Provide the (X, Y) coordinate of the cell's center where the given text is located.  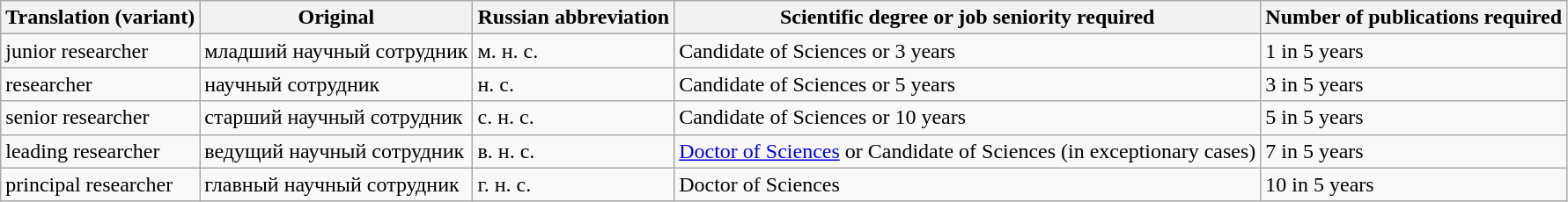
7 in 5 years (1414, 151)
Translation (variant) (100, 18)
Doctor of Sciences (968, 184)
с. н. с. (574, 118)
Original (336, 18)
м. н. с. (574, 51)
Scientific degree or job seniority required (968, 18)
junior researcher (100, 51)
главный научный сотрудник (336, 184)
researcher (100, 84)
в. н. с. (574, 151)
Candidate of Sciences or 3 years (968, 51)
научный сотрудник (336, 84)
ведущий научный сотрудник (336, 151)
Russian abbreviation (574, 18)
3 in 5 years (1414, 84)
5 in 5 years (1414, 118)
senior researcher (100, 118)
Number of publications required (1414, 18)
младший научный сотрудник (336, 51)
Candidate of Sciences or 5 years (968, 84)
principal researcher (100, 184)
старший научный сотрудник (336, 118)
Candidate of Sciences or 10 years (968, 118)
10 in 5 years (1414, 184)
н. с. (574, 84)
leading researcher (100, 151)
Doctor of Sciences or Candidate of Sciences (in exceptionary cases) (968, 151)
г. н. с. (574, 184)
1 in 5 years (1414, 51)
